Return [X, Y] of the center of cell containing provided text 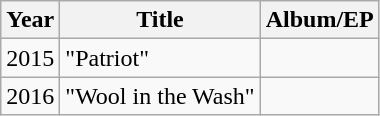
"Patriot" [160, 58]
2016 [30, 96]
Title [160, 20]
"Wool in the Wash" [160, 96]
Year [30, 20]
Album/EP [320, 20]
2015 [30, 58]
